Provide the [x, y] coordinate of the cell's center where the given text is located.  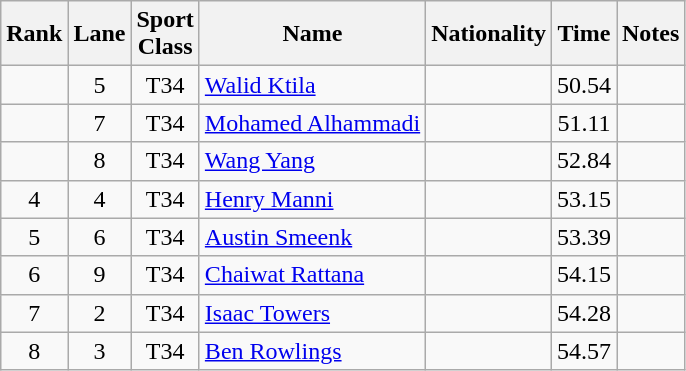
Ben Rowlings [312, 351]
9 [100, 275]
Nationality [489, 34]
3 [100, 351]
2 [100, 313]
Mohamed Alhammadi [312, 123]
Austin Smeenk [312, 237]
SportClass [165, 34]
Chaiwat Rattana [312, 275]
Notes [650, 34]
Wang Yang [312, 161]
51.11 [584, 123]
Walid Ktila [312, 85]
Isaac Towers [312, 313]
Henry Manni [312, 199]
50.54 [584, 85]
Lane [100, 34]
52.84 [584, 161]
53.39 [584, 237]
Name [312, 34]
54.28 [584, 313]
54.15 [584, 275]
54.57 [584, 351]
Rank [34, 34]
Time [584, 34]
53.15 [584, 199]
